Identify which cell holds the provided text, then report its [X, Y] central coordinate. 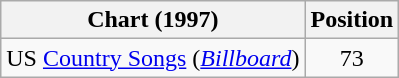
Position [352, 20]
US Country Songs (Billboard) [153, 58]
73 [352, 58]
Chart (1997) [153, 20]
